Search for the cell housing the specified text and yield its (X, Y) center coordinate. 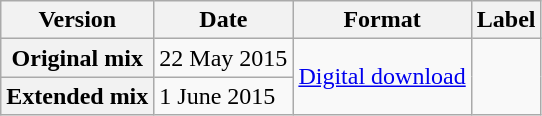
Digital download (382, 77)
Format (382, 20)
1 June 2015 (224, 96)
Extended mix (78, 96)
22 May 2015 (224, 58)
Original mix (78, 58)
Date (224, 20)
Version (78, 20)
Label (506, 20)
